From the cell containing the given text, extract its center point as [X, Y] coordinate. 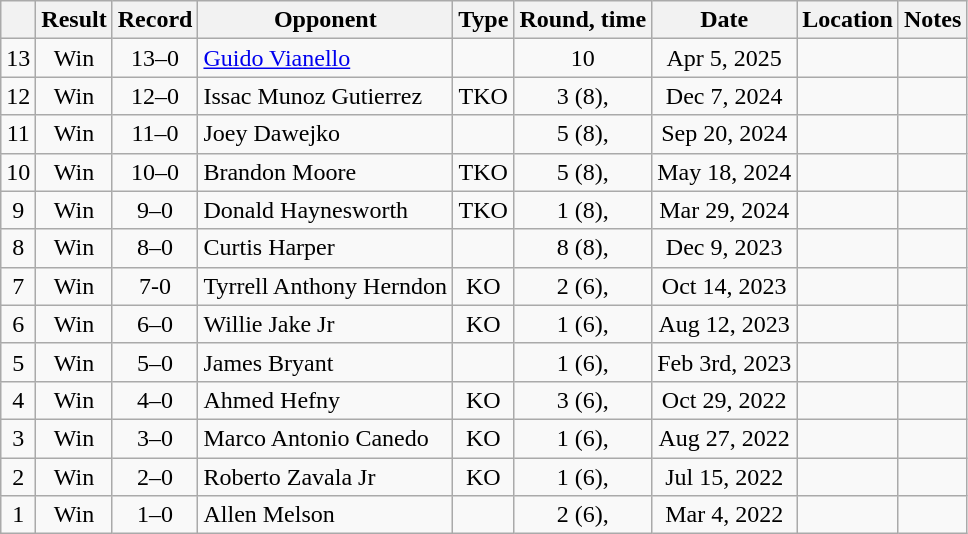
5–0 [155, 362]
May 18, 2024 [724, 172]
Guido Vianello [326, 58]
Oct 14, 2023 [724, 286]
4 [18, 400]
1 [18, 515]
7-0 [155, 286]
Opponent [326, 20]
1 (8), [583, 210]
Jul 15, 2022 [724, 477]
13 [18, 58]
Marco Antonio Canedo [326, 438]
Sep 20, 2024 [724, 134]
Dec 7, 2024 [724, 96]
7 [18, 286]
Roberto Zavala Jr [326, 477]
Joey Dawejko [326, 134]
9 [18, 210]
11 [18, 134]
11–0 [155, 134]
Dec 9, 2023 [724, 248]
3 [18, 438]
Allen Melson [326, 515]
Willie Jake Jr [326, 324]
Feb 3rd, 2023 [724, 362]
James Bryant [326, 362]
8 (8), [583, 248]
Location [848, 20]
2–0 [155, 477]
12 [18, 96]
10–0 [155, 172]
3–0 [155, 438]
Ahmed Hefny [326, 400]
1–0 [155, 515]
Result [74, 20]
Brandon Moore [326, 172]
3 (6), [583, 400]
3 (8), [583, 96]
Donald Haynesworth [326, 210]
Tyrrell Anthony Herndon [326, 286]
Mar 29, 2024 [724, 210]
8 [18, 248]
9–0 [155, 210]
Apr 5, 2025 [724, 58]
4–0 [155, 400]
5 [18, 362]
Oct 29, 2022 [724, 400]
Round, time [583, 20]
Curtis Harper [326, 248]
Type [484, 20]
Mar 4, 2022 [724, 515]
6–0 [155, 324]
Aug 12, 2023 [724, 324]
Notes [932, 20]
13–0 [155, 58]
12–0 [155, 96]
Aug 27, 2022 [724, 438]
Record [155, 20]
2 [18, 477]
8–0 [155, 248]
6 [18, 324]
Issac Munoz Gutierrez [326, 96]
Date [724, 20]
